From the cell containing the given text, extract its center point as [x, y] coordinate. 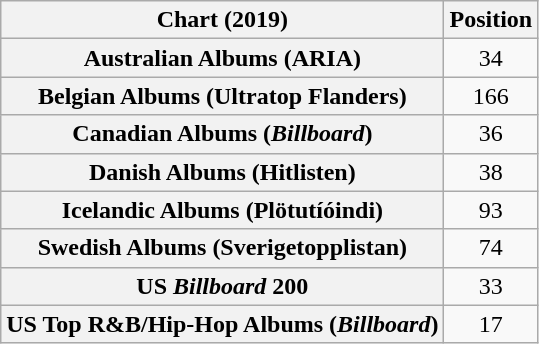
Belgian Albums (Ultratop Flanders) [222, 96]
Danish Albums (Hitlisten) [222, 172]
Position [491, 20]
Icelandic Albums (Plötutíóindi) [222, 210]
Canadian Albums (Billboard) [222, 134]
166 [491, 96]
74 [491, 248]
US Top R&B/Hip-Hop Albums (Billboard) [222, 324]
Swedish Albums (Sverigetopplistan) [222, 248]
38 [491, 172]
US Billboard 200 [222, 286]
Chart (2019) [222, 20]
93 [491, 210]
36 [491, 134]
Australian Albums (ARIA) [222, 58]
34 [491, 58]
33 [491, 286]
17 [491, 324]
